Capture the cell that displays the provided text and extract its (x, y) central coordinate. 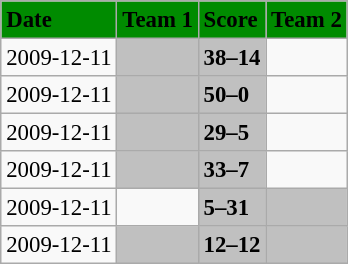
38–14 (232, 57)
5–31 (232, 208)
Team 2 (306, 20)
Score (232, 20)
Date (59, 20)
29–5 (232, 133)
33–7 (232, 170)
Team 1 (158, 20)
12–12 (232, 245)
50–0 (232, 95)
